Search for the cell housing the specified text and yield its [x, y] center coordinate. 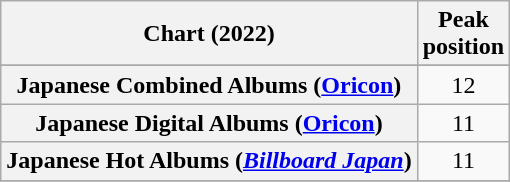
12 [463, 85]
Japanese Combined Albums (Oricon) [209, 85]
Peakposition [463, 34]
Japanese Hot Albums (Billboard Japan) [209, 161]
Chart (2022) [209, 34]
Japanese Digital Albums (Oricon) [209, 123]
